For the text-containing cell, return its midpoint in (x, y) coordinate format. 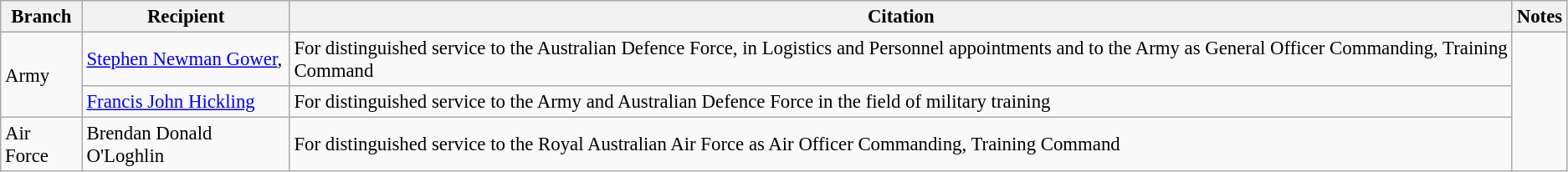
Brendan Donald O'Loghlin (186, 145)
Air Force (42, 145)
Army (42, 75)
Citation (900, 17)
For distinguished service to the Army and Australian Defence Force in the field of military training (900, 102)
For distinguished service to the Royal Australian Air Force as Air Officer Commanding, Training Command (900, 145)
Stephen Newman Gower, (186, 60)
Recipient (186, 17)
Francis John Hickling (186, 102)
Notes (1540, 17)
Branch (42, 17)
